Find where the given text appears and provide that cell's center as (x, y) coordinate. 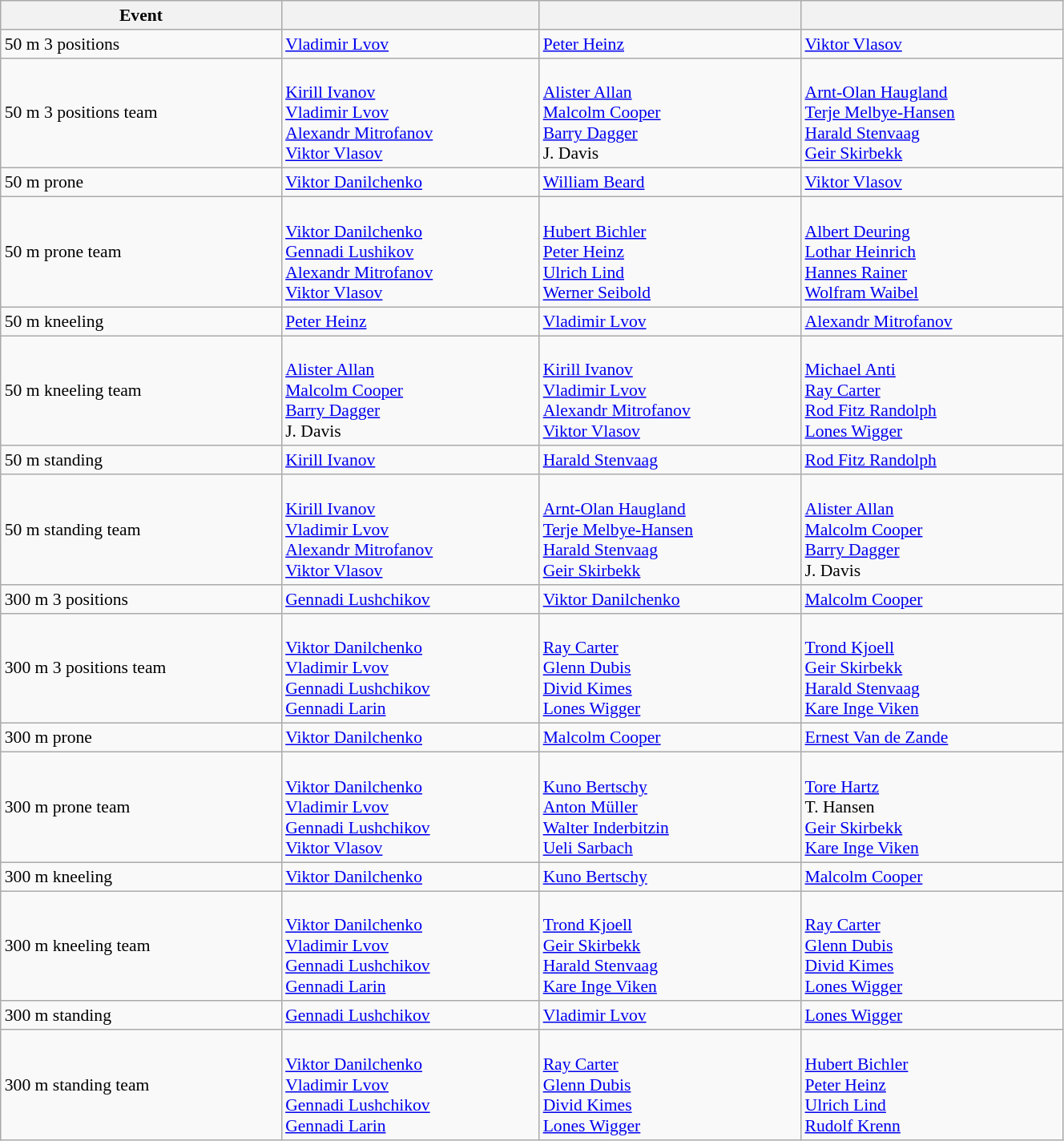
300 m prone (141, 738)
Rod Fitz Randolph (931, 461)
Viktor DanilchenkoGennadi LushikovAlexandr MitrofanovViktor Vlasov (410, 252)
Albert DeuringLothar HeinrichHannes RainerWolfram Waibel (931, 252)
300 m 3 positions (141, 599)
William Beard (670, 183)
Kirill Ivanov (410, 461)
Tore HartzT. HansenGeir SkirbekkKare Inge Viken (931, 808)
50 m kneeling (141, 321)
Michael AntiRay CarterRod Fitz RandolphLones Wigger (931, 391)
Kuno Bertschy (670, 877)
50 m 3 positions (141, 44)
300 m standing team (141, 1085)
Kuno BertschyAnton MüllerWalter InderbitzinUeli Sarbach (670, 808)
300 m 3 positions team (141, 668)
300 m standing (141, 1016)
Harald Stenvaag (670, 461)
50 m standing team (141, 530)
50 m kneeling team (141, 391)
300 m prone team (141, 808)
50 m prone (141, 183)
300 m kneeling (141, 877)
Hubert BichlerPeter HeinzUlrich LindRudolf Krenn (931, 1085)
Lones Wigger (931, 1016)
Viktor DanilchenkoVladimir LvovGennadi LushchikovViktor Vlasov (410, 808)
Hubert BichlerPeter HeinzUlrich LindWerner Seibold (670, 252)
Ernest Van de Zande (931, 738)
Event (141, 15)
50 m 3 positions team (141, 113)
300 m kneeling team (141, 946)
Alexandr Mitrofanov (931, 321)
50 m prone team (141, 252)
50 m standing (141, 461)
